Return the (x, y) coordinate for the center point of the cell that contains the specified text.  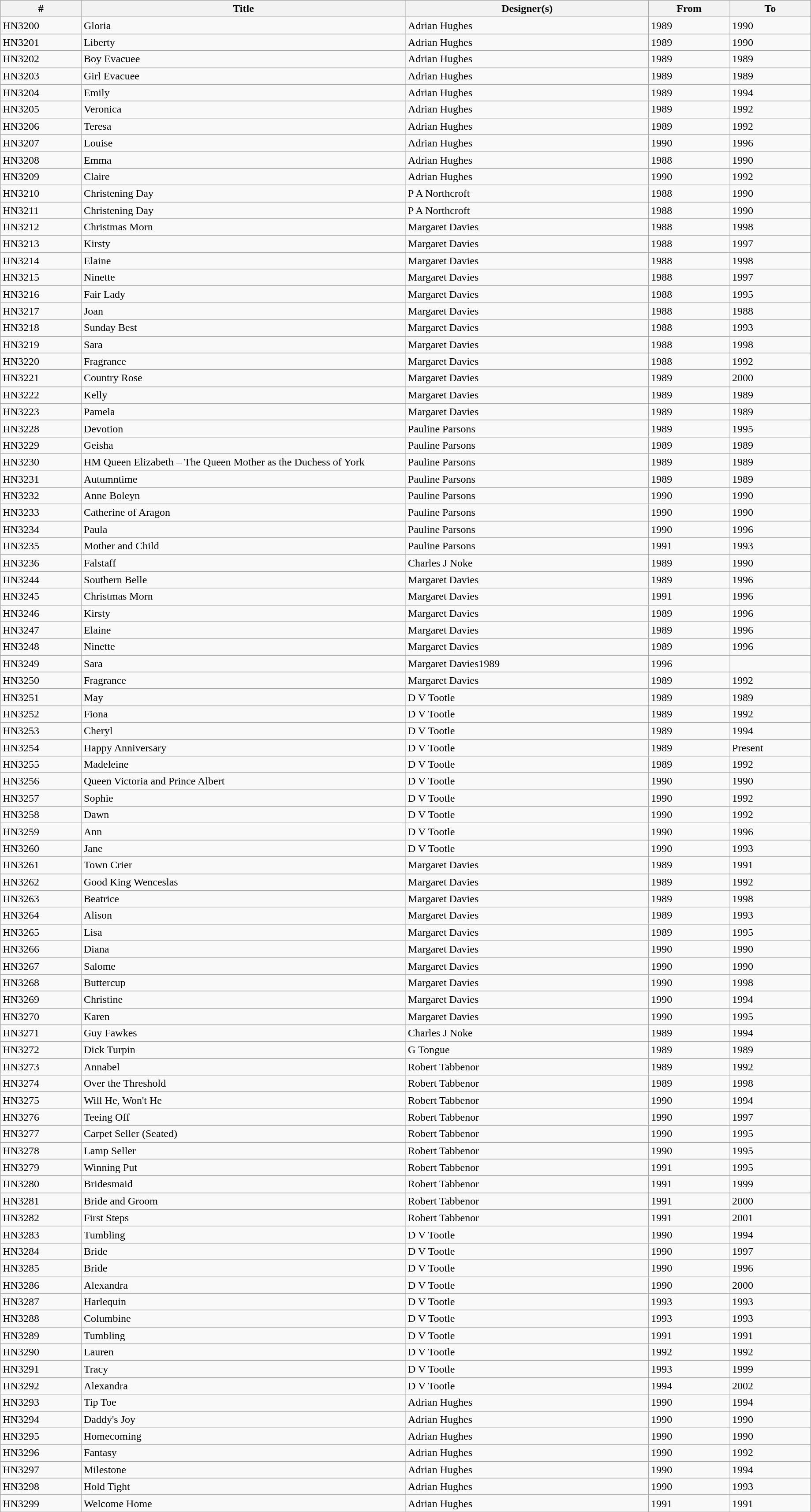
Girl Evacuee (243, 76)
Cheryl (243, 731)
Autumntime (243, 479)
Homecoming (243, 1436)
Louise (243, 143)
Lisa (243, 932)
HN3294 (41, 1419)
Veronica (243, 109)
HN3235 (41, 546)
HN3220 (41, 361)
HN3276 (41, 1117)
Bridesmaid (243, 1184)
Christine (243, 999)
Boy Evacuee (243, 59)
HN3272 (41, 1050)
To (770, 9)
Beatrice (243, 899)
G Tongue (527, 1050)
HN3230 (41, 462)
HN3246 (41, 613)
Geisha (243, 445)
Teeing Off (243, 1117)
HN3287 (41, 1302)
HN3268 (41, 983)
From (689, 9)
HN3269 (41, 999)
Anne Boleyn (243, 496)
HN3271 (41, 1033)
HN3211 (41, 210)
HN3253 (41, 731)
Liberty (243, 42)
HN3281 (41, 1201)
Winning Put (243, 1167)
HN3290 (41, 1352)
Lamp Seller (243, 1151)
HN3261 (41, 865)
Salome (243, 966)
HN3244 (41, 580)
HN3262 (41, 882)
HN3285 (41, 1268)
Over the Threshold (243, 1084)
Tracy (243, 1369)
Teresa (243, 126)
Dick Turpin (243, 1050)
HN3255 (41, 765)
HN3264 (41, 915)
HN3206 (41, 126)
2002 (770, 1386)
# (41, 9)
HN3254 (41, 748)
HN3214 (41, 261)
HN3248 (41, 647)
Sunday Best (243, 328)
HN3283 (41, 1234)
HN3275 (41, 1100)
HN3219 (41, 345)
HN3266 (41, 949)
HN3297 (41, 1470)
Buttercup (243, 983)
Joan (243, 311)
Lauren (243, 1352)
HN3278 (41, 1151)
HN3282 (41, 1218)
HN3215 (41, 278)
HN3267 (41, 966)
HN3265 (41, 932)
Pamela (243, 412)
HN3256 (41, 781)
Jane (243, 848)
HN3273 (41, 1067)
HN3292 (41, 1386)
HN3270 (41, 1016)
HN3251 (41, 697)
Southern Belle (243, 580)
Devotion (243, 428)
HN3232 (41, 496)
Title (243, 9)
HN3216 (41, 294)
HN3260 (41, 848)
First Steps (243, 1218)
HN3208 (41, 160)
Emily (243, 93)
HN3234 (41, 529)
HN3233 (41, 513)
HN3217 (41, 311)
Paula (243, 529)
HN3250 (41, 680)
HN3218 (41, 328)
Dawn (243, 815)
Good King Wenceslas (243, 882)
Catherine of Aragon (243, 513)
HN3245 (41, 597)
Happy Anniversary (243, 748)
HN3231 (41, 479)
HN3205 (41, 109)
Sophie (243, 798)
Emma (243, 160)
HN3204 (41, 93)
HN3295 (41, 1436)
Karen (243, 1016)
Carpet Seller (Seated) (243, 1134)
HN3296 (41, 1453)
HN3289 (41, 1336)
Tip Toe (243, 1403)
HN3212 (41, 227)
Country Rose (243, 378)
Daddy's Joy (243, 1419)
2001 (770, 1218)
HN3284 (41, 1251)
Ann (243, 832)
HN3291 (41, 1369)
HN3277 (41, 1134)
HN3299 (41, 1503)
Alison (243, 915)
HN3201 (41, 42)
Madeleine (243, 765)
HN3288 (41, 1319)
HN3280 (41, 1184)
Will He, Won't He (243, 1100)
HN3257 (41, 798)
Kelly (243, 395)
HN3252 (41, 714)
Town Crier (243, 865)
HN3203 (41, 76)
Queen Victoria and Prince Albert (243, 781)
Mother and Child (243, 546)
Falstaff (243, 563)
Annabel (243, 1067)
HN3228 (41, 428)
HN3279 (41, 1167)
Fiona (243, 714)
Present (770, 748)
HN3249 (41, 664)
Fantasy (243, 1453)
Columbine (243, 1319)
HN3202 (41, 59)
HN3286 (41, 1285)
HN3221 (41, 378)
HN3209 (41, 176)
HN3263 (41, 899)
HN3200 (41, 26)
HN3298 (41, 1486)
Harlequin (243, 1302)
HN3213 (41, 244)
Welcome Home (243, 1503)
Gloria (243, 26)
HN3274 (41, 1084)
HN3210 (41, 193)
HM Queen Elizabeth – The Queen Mother as the Duchess of York (243, 462)
HN3236 (41, 563)
HN3293 (41, 1403)
Hold Tight (243, 1486)
Margaret Davies1989 (527, 664)
Fair Lady (243, 294)
HN3258 (41, 815)
HN3222 (41, 395)
Designer(s) (527, 9)
Claire (243, 176)
HN3259 (41, 832)
May (243, 697)
Milestone (243, 1470)
Guy Fawkes (243, 1033)
HN3247 (41, 630)
Diana (243, 949)
HN3229 (41, 445)
HN3207 (41, 143)
HN3223 (41, 412)
Bride and Groom (243, 1201)
